Return the (X, Y) coordinate for the center point of the cell that contains the specified text.  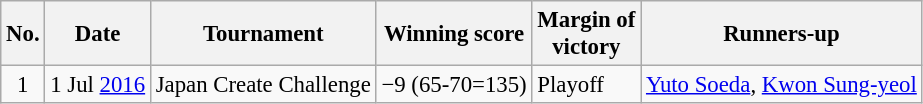
Tournament (263, 34)
1 (23, 85)
−9 (65-70=135) (454, 85)
Winning score (454, 34)
Margin ofvictory (586, 34)
Date (98, 34)
Runners-up (782, 34)
Yuto Soeda, Kwon Sung-yeol (782, 85)
No. (23, 34)
Playoff (586, 85)
Japan Create Challenge (263, 85)
1 Jul 2016 (98, 85)
